Return [x, y] of the center of cell containing provided text 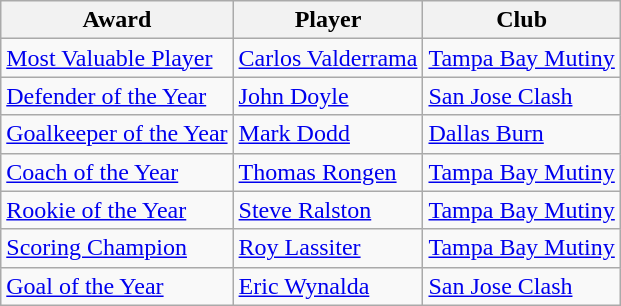
Most Valuable Player [117, 58]
Defender of the Year [117, 96]
Award [117, 20]
Player [328, 20]
Goalkeeper of the Year [117, 134]
Rookie of the Year [117, 210]
Eric Wynalda [328, 286]
Roy Lassiter [328, 248]
Steve Ralston [328, 210]
Scoring Champion [117, 248]
Thomas Rongen [328, 172]
Coach of the Year [117, 172]
Club [522, 20]
Carlos Valderrama [328, 58]
Mark Dodd [328, 134]
John Doyle [328, 96]
Dallas Burn [522, 134]
Goal of the Year [117, 286]
